Output the [x, y] coordinate of the center of the cell containing the given text.  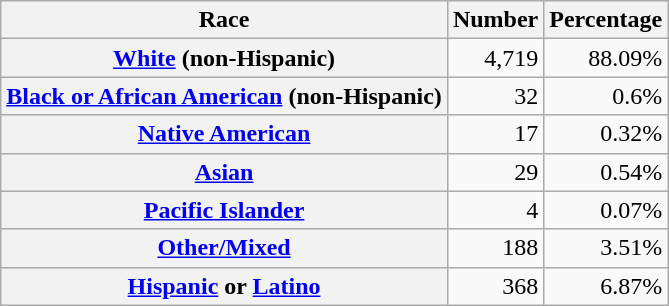
0.32% [606, 134]
Hispanic or Latino [224, 286]
4 [495, 210]
17 [495, 134]
0.07% [606, 210]
88.09% [606, 58]
0.54% [606, 172]
Percentage [606, 20]
6.87% [606, 286]
3.51% [606, 248]
Number [495, 20]
368 [495, 286]
29 [495, 172]
Pacific Islander [224, 210]
32 [495, 96]
4,719 [495, 58]
Other/Mixed [224, 248]
0.6% [606, 96]
Asian [224, 172]
White (non-Hispanic) [224, 58]
Native American [224, 134]
Race [224, 20]
Black or African American (non-Hispanic) [224, 96]
188 [495, 248]
